Locate the cell with the specified text and output its [x, y] center coordinate. 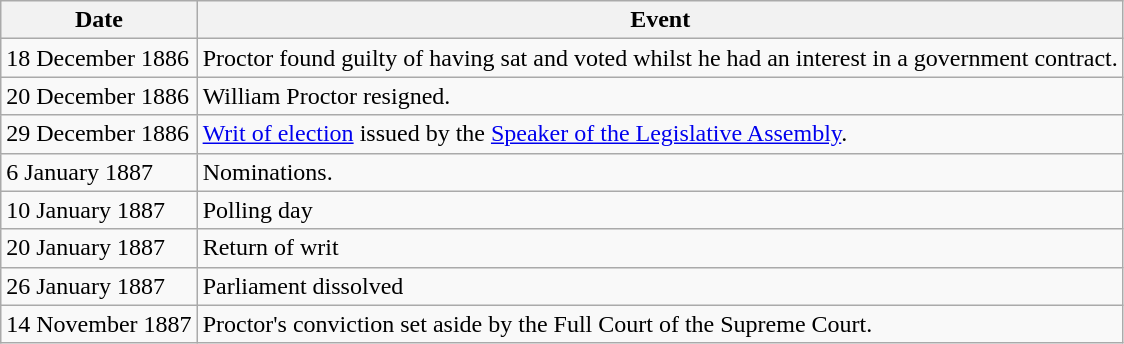
18 December 1886 [99, 58]
26 January 1887 [99, 286]
14 November 1887 [99, 324]
Nominations. [660, 172]
Writ of election issued by the Speaker of the Legislative Assembly. [660, 134]
10 January 1887 [99, 210]
Event [660, 20]
29 December 1886 [99, 134]
Proctor's conviction set aside by the Full Court of the Supreme Court. [660, 324]
Polling day [660, 210]
20 December 1886 [99, 96]
Return of writ [660, 248]
William Proctor resigned. [660, 96]
Proctor found guilty of having sat and voted whilst he had an interest in a government contract. [660, 58]
Date [99, 20]
20 January 1887 [99, 248]
Parliament dissolved [660, 286]
6 January 1887 [99, 172]
